Provide the [x, y] coordinate of the cell's center where the given text is located.  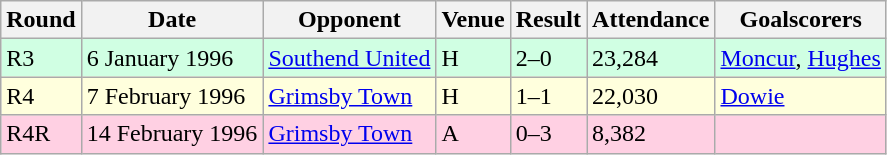
0–3 [548, 134]
Goalscorers [800, 20]
22,030 [651, 96]
Moncur, Hughes [800, 58]
Dowie [800, 96]
Date [172, 20]
1–1 [548, 96]
8,382 [651, 134]
2–0 [548, 58]
Opponent [350, 20]
Venue [473, 20]
Round [41, 20]
Southend United [350, 58]
Result [548, 20]
R4R [41, 134]
A [473, 134]
Attendance [651, 20]
6 January 1996 [172, 58]
14 February 1996 [172, 134]
23,284 [651, 58]
7 February 1996 [172, 96]
R4 [41, 96]
R3 [41, 58]
